Find where the given text appears and provide that cell's center as [X, Y] coordinate. 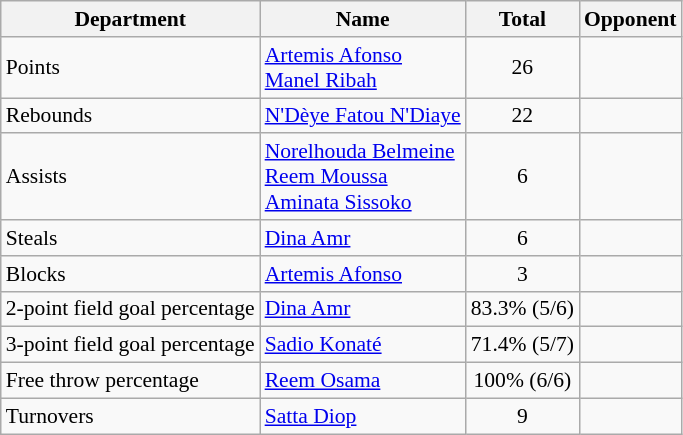
Turnovers [130, 416]
Rebounds [130, 116]
3-point field goal percentage [130, 345]
Norelhouda Belmeine Reem Moussa Aminata Sissoko [363, 178]
71.4% (5/7) [522, 345]
Points [130, 68]
Free throw percentage [130, 381]
2-point field goal percentage [130, 309]
Artemis Afonso Manel Ribah [363, 68]
83.3% (5/6) [522, 309]
22 [522, 116]
N'Dèye Fatou N'Diaye [363, 116]
Sadio Konaté [363, 345]
Artemis Afonso [363, 274]
Department [130, 19]
Steals [130, 238]
Assists [130, 178]
26 [522, 68]
Name [363, 19]
100% (6/6) [522, 381]
Opponent [630, 19]
9 [522, 416]
Satta Diop [363, 416]
Blocks [130, 274]
Reem Osama [363, 381]
3 [522, 274]
Total [522, 19]
